Find where the given text appears and provide that cell's center as (X, Y) coordinate. 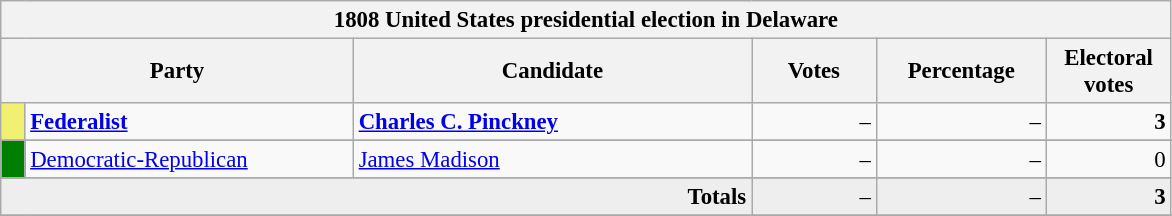
Totals (376, 197)
Percentage (961, 72)
James Madison (552, 160)
Votes (814, 72)
Federalist (189, 122)
0 (1108, 160)
1808 United States presidential election in Delaware (586, 20)
Candidate (552, 72)
Party (178, 72)
Electoral votes (1108, 72)
Charles C. Pinckney (552, 122)
Democratic-Republican (189, 160)
